Locate the cell with the specified text and output its [x, y] center coordinate. 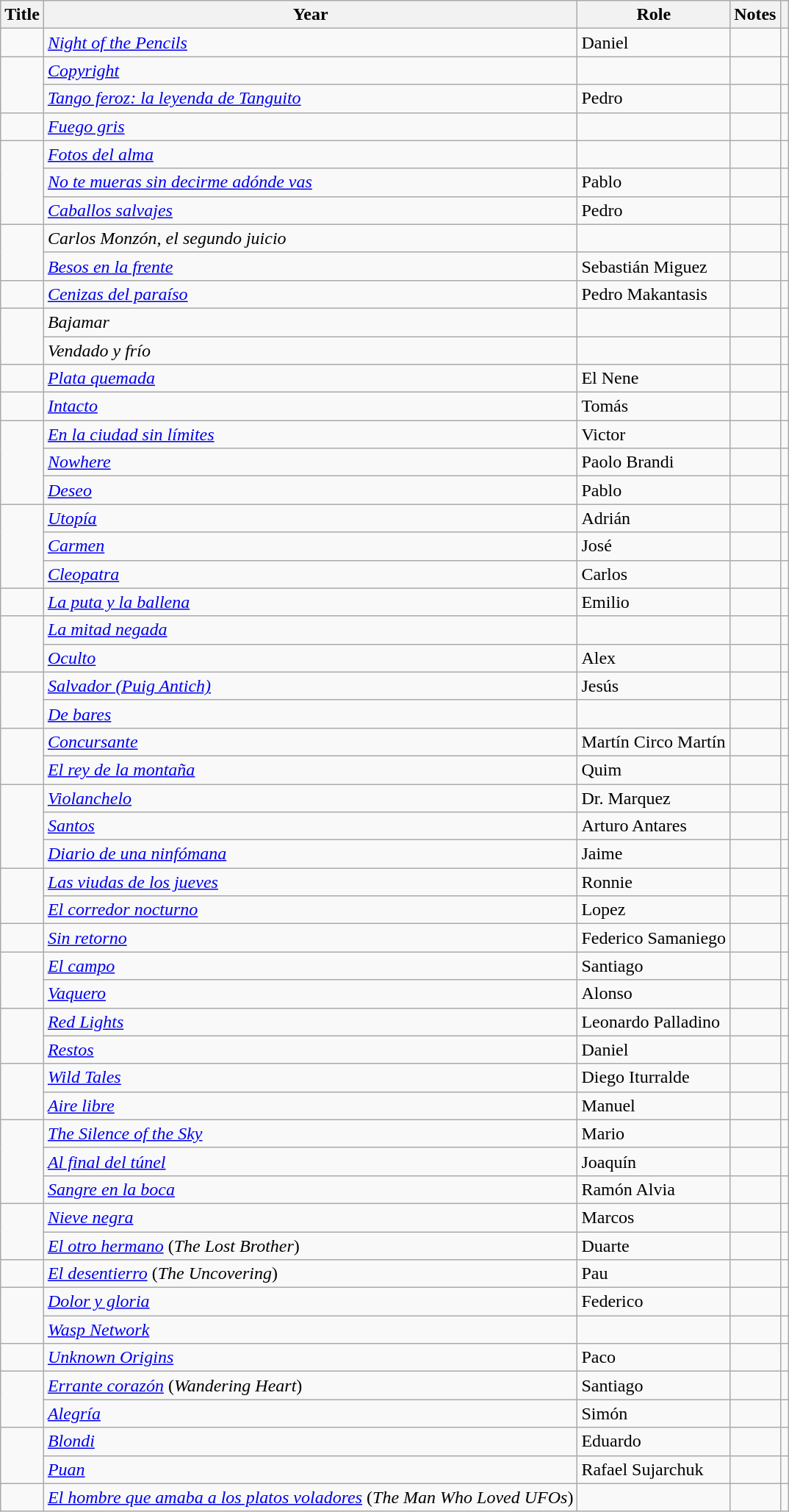
No te mueras sin decirme adónde vas [310, 182]
Restos [310, 1050]
El corredor nocturno [310, 910]
Jesús [654, 686]
Ramón Alvia [654, 1189]
La mitad negada [310, 630]
Paolo Brandi [654, 462]
Title [22, 15]
Santos [310, 826]
Lopez [654, 910]
Alonso [654, 994]
Sangre en la boca [310, 1189]
Cleopatra [310, 574]
Plata quemada [310, 379]
Federico Samaniego [654, 938]
Manuel [654, 1106]
Adrián [654, 518]
Wild Tales [310, 1078]
Emilio [654, 602]
Intacto [310, 406]
Quim [654, 770]
Vaquero [310, 994]
Carmen [310, 546]
Fotos del alma [310, 154]
Night of the Pencils [310, 43]
Utopía [310, 518]
Besos en la frente [310, 266]
Aire libre [310, 1106]
Paco [654, 1358]
Jaime [654, 854]
El campo [310, 966]
Pau [654, 1274]
Fuego gris [310, 126]
Carlos [654, 574]
Mario [654, 1133]
Sin retorno [310, 938]
Year [310, 15]
Salvador (Puig Antich) [310, 686]
Wasp Network [310, 1330]
Unknown Origins [310, 1358]
Nowhere [310, 462]
Bajamar [310, 322]
De bares [310, 714]
Rafael Sujarchuk [654, 1469]
Diego Iturralde [654, 1078]
Nieve negra [310, 1217]
Alegría [310, 1414]
En la ciudad sin límites [310, 434]
Role [654, 15]
Puan [310, 1469]
Martín Circo Martín [654, 742]
Alex [654, 658]
Sebastián Miguez [654, 266]
Arturo Antares [654, 826]
Duarte [654, 1246]
Pedro Makantasis [654, 294]
Tango feroz: la leyenda de Tanguito [310, 98]
Leonardo Palladino [654, 1022]
Tomás [654, 406]
Simón [654, 1414]
Las viudas de los jueves [310, 882]
El desentierro (The Uncovering) [310, 1274]
Caballos salvajes [310, 210]
Violanchelo [310, 798]
Errante corazón (Wandering Heart) [310, 1386]
Oculto [310, 658]
El Nene [654, 379]
Joaquín [654, 1161]
Victor [654, 434]
Eduardo [654, 1441]
José [654, 546]
Ronnie [654, 882]
Copyright [310, 71]
Cenizas del paraíso [310, 294]
La puta y la ballena [310, 602]
Deseo [310, 490]
Dolor y gloria [310, 1302]
Dr. Marquez [654, 798]
Federico [654, 1302]
Blondi [310, 1441]
Al final del túnel [310, 1161]
El hombre que amaba a los platos voladores (The Man Who Loved UFOs) [310, 1497]
Red Lights [310, 1022]
Notes [755, 15]
The Silence of the Sky [310, 1133]
El rey de la montaña [310, 770]
Marcos [654, 1217]
Diario de una ninfómana [310, 854]
Vendado y frío [310, 351]
Carlos Monzón, el segundo juicio [310, 238]
El otro hermano (The Lost Brother) [310, 1246]
Concursante [310, 742]
